Return the (X, Y) coordinate for the center point of the cell that contains the specified text.  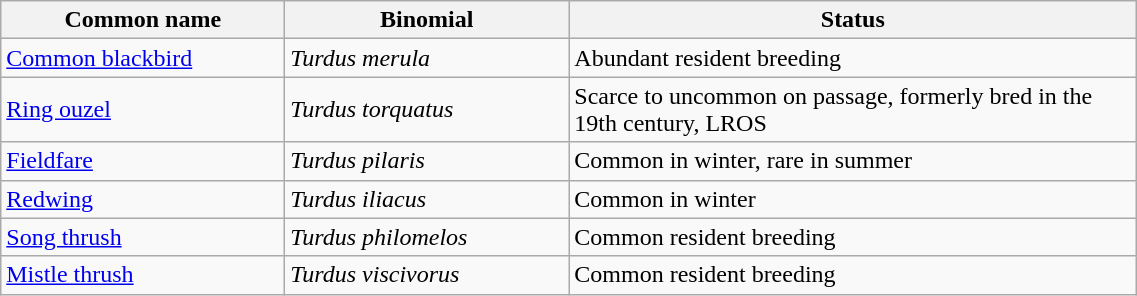
Turdus pilaris (427, 161)
Scarce to uncommon on passage, formerly bred in the 19th century, LROS (853, 110)
Ring ouzel (143, 110)
Turdus iliacus (427, 199)
Mistle thrush (143, 275)
Binomial (427, 20)
Common in winter (853, 199)
Song thrush (143, 237)
Common in winter, rare in summer (853, 161)
Turdus viscivorus (427, 275)
Abundant resident breeding (853, 58)
Fieldfare (143, 161)
Turdus merula (427, 58)
Turdus torquatus (427, 110)
Status (853, 20)
Common blackbird (143, 58)
Common name (143, 20)
Redwing (143, 199)
Turdus philomelos (427, 237)
